For the text-containing cell, return its midpoint in [X, Y] coordinate format. 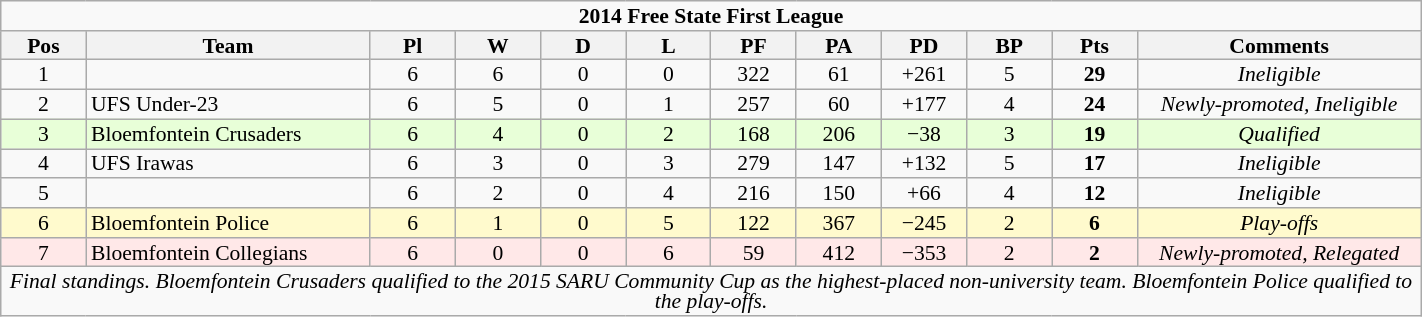
Newly-promoted, Relegated [1279, 253]
Newly-promoted, Ineligible [1279, 105]
60 [838, 105]
61 [838, 75]
147 [838, 164]
367 [838, 223]
Bloemfontein Collegians [228, 253]
L [668, 46]
Qualified [1279, 134]
257 [754, 105]
PA [838, 46]
150 [838, 193]
322 [754, 75]
D [584, 46]
+177 [924, 105]
Comments [1279, 46]
Bloemfontein Police [228, 223]
Pts [1094, 46]
Pl [412, 46]
216 [754, 193]
412 [838, 253]
Pos [44, 46]
59 [754, 253]
BP [1010, 46]
17 [1094, 164]
122 [754, 223]
−353 [924, 253]
+66 [924, 193]
Bloemfontein Crusaders [228, 134]
29 [1094, 75]
Team [228, 46]
206 [838, 134]
279 [754, 164]
+132 [924, 164]
+261 [924, 75]
2014 Free State First League [711, 16]
PF [754, 46]
UFS Under-23 [228, 105]
12 [1094, 193]
7 [44, 253]
UFS Irawas [228, 164]
PD [924, 46]
−245 [924, 223]
19 [1094, 134]
W [498, 46]
−38 [924, 134]
168 [754, 134]
Play-offs [1279, 223]
24 [1094, 105]
